Return the [X, Y] coordinate for the center point of the cell that contains the specified text.  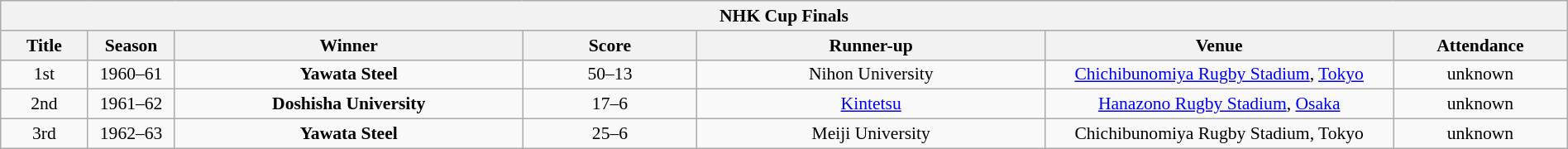
17–6 [610, 104]
Doshisha University [349, 104]
Venue [1219, 46]
1961–62 [131, 104]
3rd [45, 134]
25–6 [610, 134]
Hanazono Rugby Stadium, Osaka [1219, 104]
Title [45, 46]
Winner [349, 46]
Runner-up [872, 46]
Nihon University [872, 74]
Score [610, 46]
Kintetsu [872, 104]
Meiji University [872, 134]
2nd [45, 104]
1962–63 [131, 134]
50–13 [610, 74]
1960–61 [131, 74]
NHK Cup Finals [784, 16]
Attendance [1480, 46]
1st [45, 74]
Season [131, 46]
